Extract the (X, Y) coordinate from the center of the cell holding the provided text.  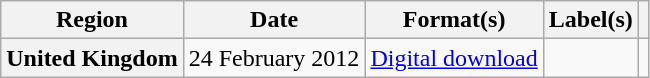
Format(s) (454, 20)
Digital download (454, 58)
Region (92, 20)
24 February 2012 (274, 58)
Date (274, 20)
Label(s) (590, 20)
United Kingdom (92, 58)
